For the text-containing cell, return its midpoint in (x, y) coordinate format. 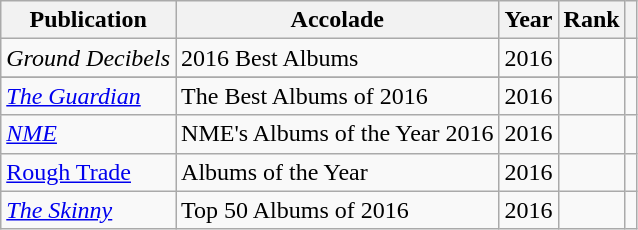
NME's Albums of the Year 2016 (338, 134)
Publication (88, 20)
The Guardian (88, 96)
Top 50 Albums of 2016 (338, 210)
Accolade (338, 20)
Ground Decibels (88, 58)
Rough Trade (88, 172)
The Best Albums of 2016 (338, 96)
Albums of the Year (338, 172)
Rank (592, 20)
NME (88, 134)
The Skinny (88, 210)
2016 Best Albums (338, 58)
Year (528, 20)
